Search for the cell housing the specified text and yield its (X, Y) center coordinate. 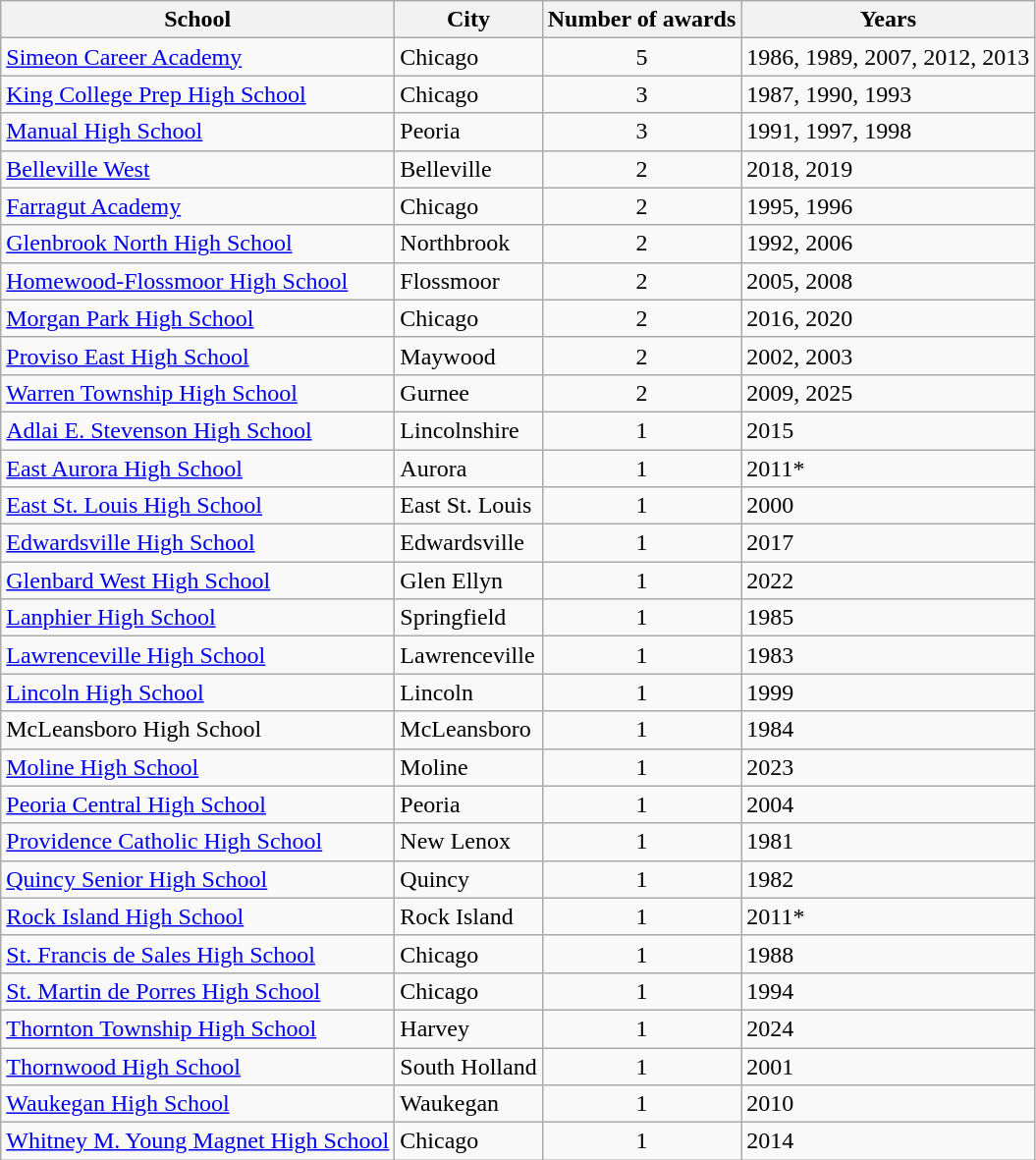
Rock Island High School (198, 916)
1999 (888, 692)
Maywood (468, 356)
Edwardsville High School (198, 543)
Homewood-Flossmoor High School (198, 281)
Belleville West (198, 169)
1981 (888, 842)
St. Martin de Porres High School (198, 991)
Quincy (468, 879)
Lawrenceville High School (198, 655)
Harvey (468, 1028)
Rock Island (468, 916)
2001 (888, 1066)
1982 (888, 879)
Adlai E. Stevenson High School (198, 430)
Morgan Park High School (198, 318)
Warren Township High School (198, 393)
East St. Louis (468, 506)
McLeansboro High School (198, 730)
1983 (888, 655)
City (468, 20)
Manual High School (198, 132)
Number of awards (642, 20)
2010 (888, 1104)
Glenbard West High School (198, 580)
Simeon Career Academy (198, 57)
Moline (468, 767)
1987, 1990, 1993 (888, 94)
2002, 2003 (888, 356)
1988 (888, 954)
Lincolnshire (468, 430)
2014 (888, 1141)
1995, 1996 (888, 206)
Northbrook (468, 244)
Springfield (468, 618)
King College Prep High School (198, 94)
East Aurora High School (198, 469)
1994 (888, 991)
2018, 2019 (888, 169)
1992, 2006 (888, 244)
1991, 1997, 1998 (888, 132)
Lincoln (468, 692)
Lawrenceville (468, 655)
2022 (888, 580)
New Lenox (468, 842)
2015 (888, 430)
Proviso East High School (198, 356)
2017 (888, 543)
Waukegan (468, 1104)
McLeansboro (468, 730)
Gurnee (468, 393)
Thornwood High School (198, 1066)
Farragut Academy (198, 206)
Moline High School (198, 767)
Edwardsville (468, 543)
2004 (888, 804)
Lincoln High School (198, 692)
2024 (888, 1028)
South Holland (468, 1066)
2000 (888, 506)
Lanphier High School (198, 618)
Belleville (468, 169)
2016, 2020 (888, 318)
1986, 1989, 2007, 2012, 2013 (888, 57)
Glen Ellyn (468, 580)
Providence Catholic High School (198, 842)
Quincy Senior High School (198, 879)
Peoria Central High School (198, 804)
5 (642, 57)
Waukegan High School (198, 1104)
Years (888, 20)
Glenbrook North High School (198, 244)
St. Francis de Sales High School (198, 954)
1985 (888, 618)
Thornton Township High School (198, 1028)
1984 (888, 730)
2009, 2025 (888, 393)
Flossmoor (468, 281)
Aurora (468, 469)
School (198, 20)
2005, 2008 (888, 281)
2023 (888, 767)
Whitney M. Young Magnet High School (198, 1141)
East St. Louis High School (198, 506)
